Scan for the cell matching the given text and deliver its (x, y) coordinate at center. 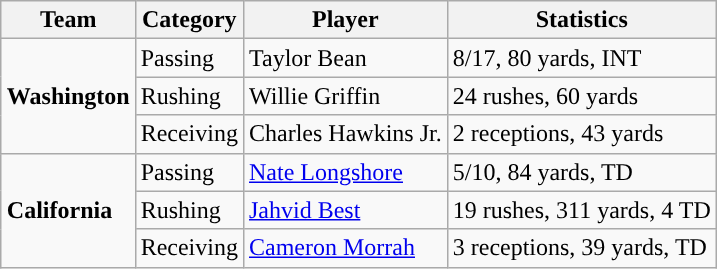
8/17, 80 yards, INT (582, 58)
California (68, 210)
Willie Griffin (345, 96)
5/10, 84 yards, TD (582, 172)
Washington (68, 96)
Team (68, 20)
Category (189, 20)
Statistics (582, 20)
Cameron Morrah (345, 248)
Nate Longshore (345, 172)
Jahvid Best (345, 210)
Charles Hawkins Jr. (345, 134)
3 receptions, 39 yards, TD (582, 248)
Player (345, 20)
24 rushes, 60 yards (582, 96)
2 receptions, 43 yards (582, 134)
Taylor Bean (345, 58)
19 rushes, 311 yards, 4 TD (582, 210)
